For the text-containing cell, return its midpoint in (X, Y) coordinate format. 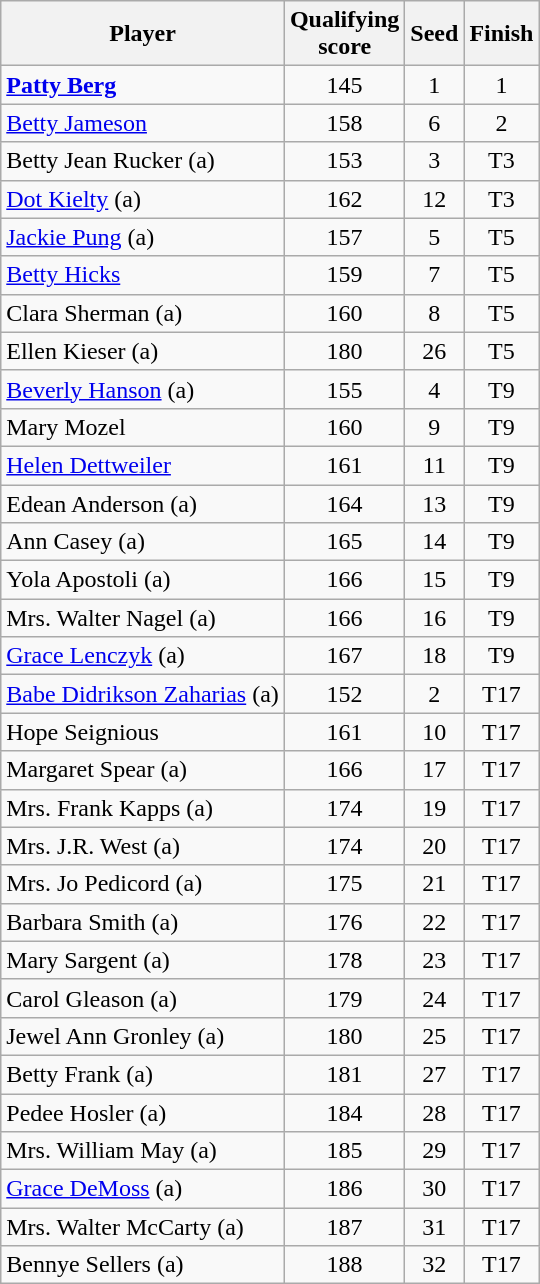
22 (434, 922)
Betty Hicks (143, 275)
26 (434, 351)
185 (344, 1151)
Dot Kielty (a) (143, 199)
186 (344, 1189)
13 (434, 503)
Jackie Pung (a) (143, 237)
Yola Apostoli (a) (143, 580)
Mrs. William May (a) (143, 1151)
3 (434, 161)
Mrs. Jo Pedicord (a) (143, 884)
Carol Gleason (a) (143, 998)
Ellen Kieser (a) (143, 351)
Pedee Hosler (a) (143, 1113)
21 (434, 884)
Betty Frank (a) (143, 1074)
18 (434, 656)
5 (434, 237)
167 (344, 656)
Mary Sargent (a) (143, 960)
24 (434, 998)
Beverly Hanson (a) (143, 389)
19 (434, 808)
152 (344, 694)
9 (434, 427)
158 (344, 123)
157 (344, 237)
14 (434, 542)
Mrs. Walter McCarty (a) (143, 1227)
Mrs. J.R. West (a) (143, 846)
28 (434, 1113)
Clara Sherman (a) (143, 313)
20 (434, 846)
159 (344, 275)
184 (344, 1113)
Ann Casey (a) (143, 542)
31 (434, 1227)
162 (344, 199)
4 (434, 389)
27 (434, 1074)
6 (434, 123)
Margaret Spear (a) (143, 770)
165 (344, 542)
Edean Anderson (a) (143, 503)
Mrs. Walter Nagel (a) (143, 618)
16 (434, 618)
179 (344, 998)
Babe Didrikson Zaharias (a) (143, 694)
Mary Mozel (143, 427)
Grace DeMoss (a) (143, 1189)
11 (434, 465)
181 (344, 1074)
12 (434, 199)
30 (434, 1189)
Player (143, 34)
Betty Jean Rucker (a) (143, 161)
153 (344, 161)
187 (344, 1227)
32 (434, 1265)
Qualifyingscore (344, 34)
155 (344, 389)
178 (344, 960)
Barbara Smith (a) (143, 922)
23 (434, 960)
Hope Seignious (143, 732)
Bennye Sellers (a) (143, 1265)
164 (344, 503)
Finish (502, 34)
17 (434, 770)
175 (344, 884)
15 (434, 580)
7 (434, 275)
Grace Lenczyk (a) (143, 656)
25 (434, 1036)
145 (344, 85)
188 (344, 1265)
176 (344, 922)
8 (434, 313)
Betty Jameson (143, 123)
Seed (434, 34)
Mrs. Frank Kapps (a) (143, 808)
29 (434, 1151)
10 (434, 732)
Patty Berg (143, 85)
Jewel Ann Gronley (a) (143, 1036)
Helen Dettweiler (143, 465)
